Extract the (x, y) coordinate from the center of the cell holding the provided text.  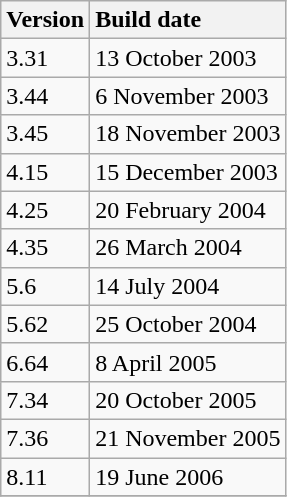
6.64 (46, 362)
4.35 (46, 248)
7.34 (46, 400)
4.25 (46, 210)
25 October 2004 (188, 324)
14 July 2004 (188, 286)
Version (46, 20)
19 June 2006 (188, 477)
26 March 2004 (188, 248)
Build date (188, 20)
13 October 2003 (188, 58)
20 October 2005 (188, 400)
8 April 2005 (188, 362)
5.62 (46, 324)
8.11 (46, 477)
18 November 2003 (188, 134)
4.15 (46, 172)
6 November 2003 (188, 96)
15 December 2003 (188, 172)
3.45 (46, 134)
20 February 2004 (188, 210)
3.31 (46, 58)
21 November 2005 (188, 438)
3.44 (46, 96)
7.36 (46, 438)
5.6 (46, 286)
